Determine the [X, Y] coordinate at the center of the cell enclosing the given text.  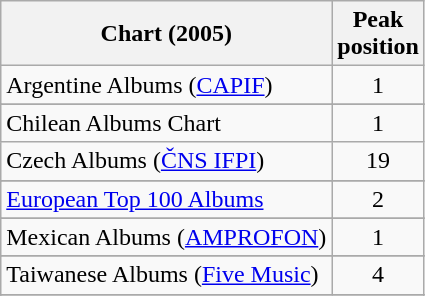
Czech Albums (ČNS IFPI) [166, 161]
Mexican Albums (AMPROFON) [166, 237]
2 [378, 199]
European Top 100 Albums [166, 199]
Taiwanese Albums (Five Music) [166, 275]
19 [378, 161]
Chart (2005) [166, 34]
Chilean Albums Chart [166, 123]
4 [378, 275]
Peakposition [378, 34]
Argentine Albums (CAPIF) [166, 85]
